For the text-containing cell, return its midpoint in [x, y] coordinate format. 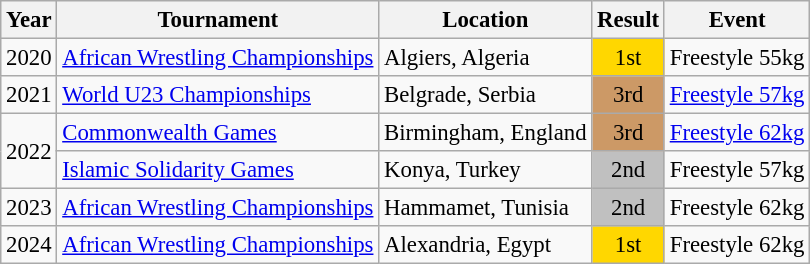
Alexandria, Egypt [486, 245]
Konya, Turkey [486, 170]
2022 [29, 152]
Belgrade, Serbia [486, 95]
Islamic Solidarity Games [218, 170]
2020 [29, 58]
Location [486, 20]
Commonwealth Games [218, 133]
2021 [29, 95]
2024 [29, 245]
Year [29, 20]
Freestyle 55kg [736, 58]
Hammamet, Tunisia [486, 208]
Result [628, 20]
2023 [29, 208]
Birmingham, England [486, 133]
World U23 Championships [218, 95]
Tournament [218, 20]
Event [736, 20]
Algiers, Algeria [486, 58]
